Output the [x, y] coordinate of the center of the cell containing the given text.  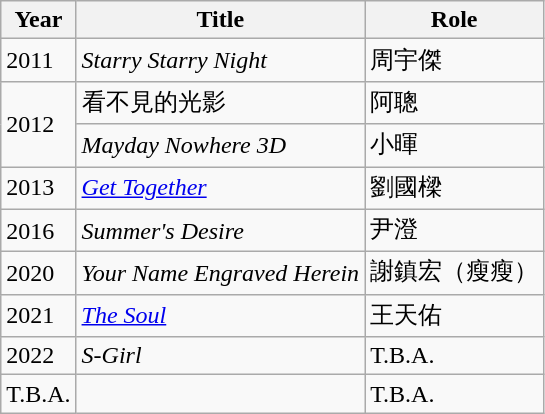
尹澄 [454, 230]
周宇傑 [454, 60]
2021 [38, 316]
Get Together [220, 188]
Role [454, 20]
2011 [38, 60]
The Soul [220, 316]
王天佑 [454, 316]
2022 [38, 356]
劉國樑 [454, 188]
Your Name Engraved Herein [220, 274]
小暉 [454, 146]
2020 [38, 274]
看不見的光影 [220, 102]
2012 [38, 124]
2016 [38, 230]
S-Girl [220, 356]
謝鎮宏（瘦瘦） [454, 274]
Starry Starry Night [220, 60]
Mayday Nowhere 3D [220, 146]
Title [220, 20]
阿聰 [454, 102]
Summer's Desire [220, 230]
Year [38, 20]
2013 [38, 188]
